Capture the cell that displays the provided text and extract its (x, y) central coordinate. 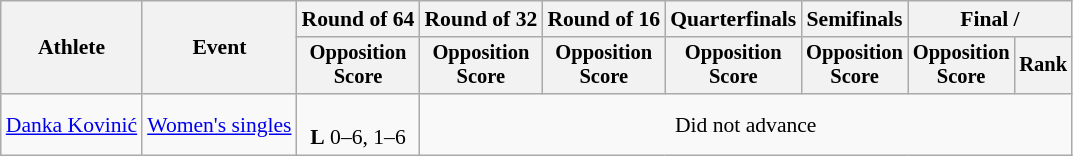
Final / (990, 19)
Did not advance (746, 124)
Round of 64 (358, 19)
L 0–6, 1–6 (358, 124)
Semifinals (854, 19)
Event (219, 48)
Quarterfinals (733, 19)
Athlete (72, 48)
Rank (1043, 66)
Danka Kovinić (72, 124)
Women's singles (219, 124)
Round of 32 (480, 19)
Round of 16 (604, 19)
